Locate the cell with the specified text and output its [x, y] center coordinate. 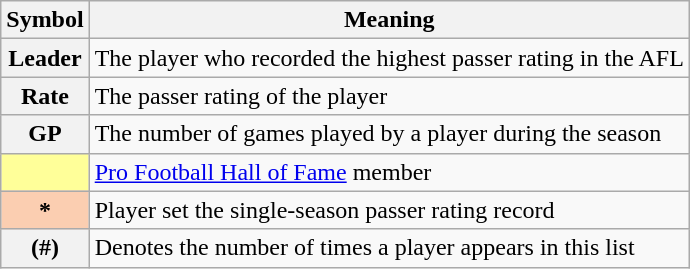
Leader [45, 58]
Pro Football Hall of Fame member [389, 172]
The player who recorded the highest passer rating in the AFL [389, 58]
* [45, 210]
Denotes the number of times a player appears in this list [389, 248]
The passer rating of the player [389, 96]
Symbol [45, 20]
The number of games played by a player during the season [389, 134]
Meaning [389, 20]
(#) [45, 248]
GP [45, 134]
Rate [45, 96]
Player set the single-season passer rating record [389, 210]
